Capture the cell that displays the provided text and extract its [x, y] central coordinate. 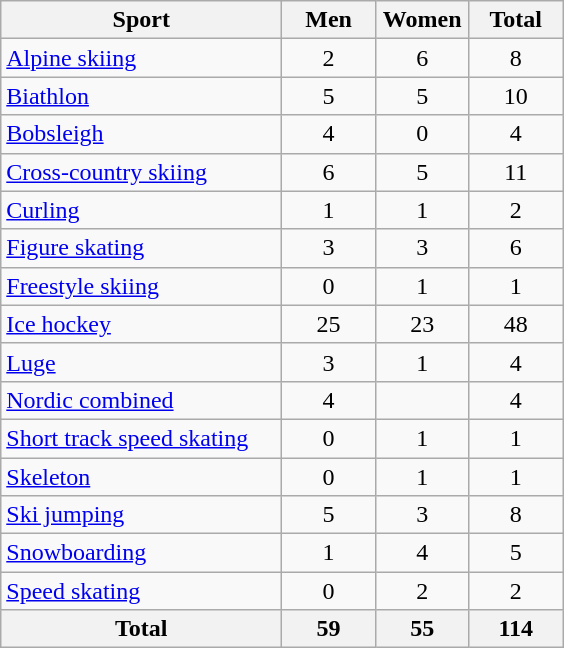
Skeleton [142, 477]
Nordic combined [142, 400]
Alpine skiing [142, 58]
Ski jumping [142, 515]
Biathlon [142, 96]
11 [516, 172]
48 [516, 324]
23 [422, 324]
55 [422, 629]
10 [516, 96]
Short track speed skating [142, 438]
Men [329, 20]
Luge [142, 362]
Snowboarding [142, 553]
Figure skating [142, 248]
Sport [142, 20]
Freestyle skiing [142, 286]
Curling [142, 210]
Bobsleigh [142, 134]
25 [329, 324]
114 [516, 629]
Women [422, 20]
59 [329, 629]
Cross-country skiing [142, 172]
Speed skating [142, 591]
Ice hockey [142, 324]
